Locate the cell with the specified text and output its [X, Y] center coordinate. 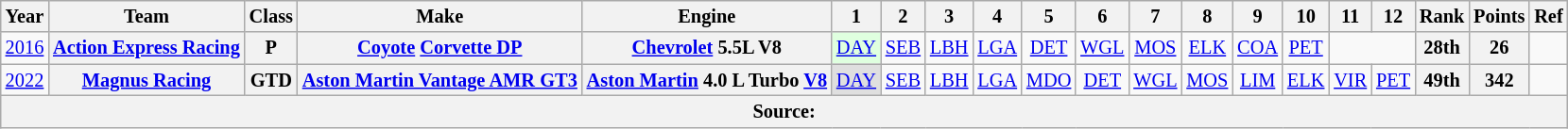
Engine [707, 16]
LIM [1257, 80]
Class [271, 16]
3 [949, 16]
28th [1442, 48]
2022 [25, 80]
10 [1306, 16]
1 [856, 16]
GTD [271, 80]
Magnus Racing [146, 80]
Ref [1548, 16]
6 [1102, 16]
Chevrolet 5.5L V8 [707, 48]
11 [1350, 16]
Year [25, 16]
49th [1442, 80]
9 [1257, 16]
4 [997, 16]
Aston Martin 4.0 L Turbo V8 [707, 80]
8 [1207, 16]
2016 [25, 48]
P [271, 48]
Make [440, 16]
Coyote Corvette DP [440, 48]
COA [1257, 48]
7 [1155, 16]
Action Express Racing [146, 48]
342 [1499, 80]
26 [1499, 48]
Source: [784, 111]
12 [1393, 16]
5 [1049, 16]
MDO [1049, 80]
Rank [1442, 16]
Team [146, 16]
Aston Martin Vantage AMR GT3 [440, 80]
Points [1499, 16]
VIR [1350, 80]
2 [904, 16]
